Detect which cell encompasses the target text, then output its (x, y) center coordinate. 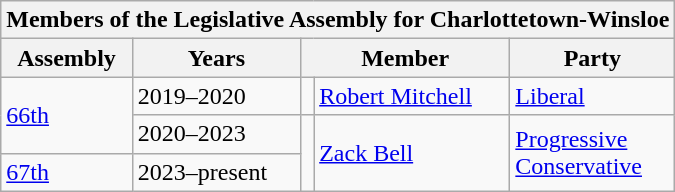
66th (66, 115)
Members of the Legislative Assembly for Charlottetown-Winsloe (338, 20)
2019–2020 (216, 96)
Robert Mitchell (412, 96)
Liberal (592, 96)
Zack Bell (412, 153)
2023–present (216, 172)
Member (404, 58)
Assembly (66, 58)
67th (66, 172)
Party (592, 58)
Years (216, 58)
2020–2023 (216, 134)
Progressive Conservative (592, 153)
